Detect which cell encompasses the target text, then output its [X, Y] center coordinate. 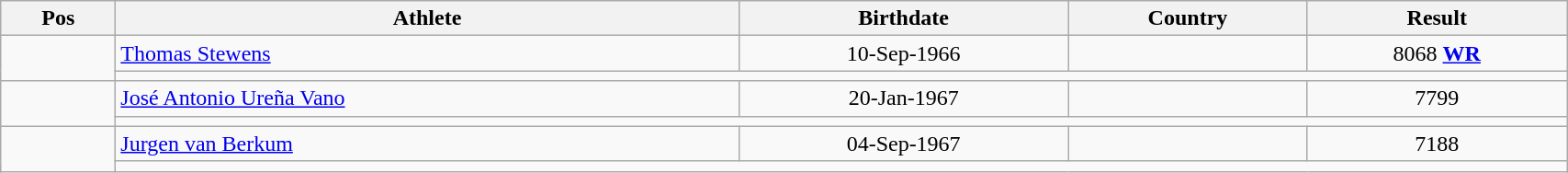
8068 WR [1437, 53]
Pos [59, 18]
7188 [1437, 144]
Birthdate [904, 18]
Athlete [427, 18]
20-Jan-1967 [904, 98]
Thomas Stewens [427, 53]
José Antonio Ureña Vano [427, 98]
Jurgen van Berkum [427, 144]
7799 [1437, 98]
04-Sep-1967 [904, 144]
10-Sep-1966 [904, 53]
Country [1188, 18]
Result [1437, 18]
